Output the (x, y) coordinate of the center of the cell containing the given text.  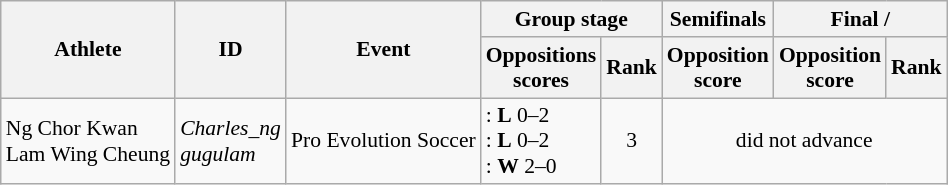
3 (632, 142)
Pro Evolution Soccer (384, 142)
Event (384, 50)
Oppositions scores (542, 68)
Athlete (88, 50)
did not advance (804, 142)
Group stage (572, 19)
Semifinals (718, 19)
Charles_nggugulam (230, 142)
ID (230, 50)
Ng Chor KwanLam Wing Cheung (88, 142)
: L 0–2: L 0–2: W 2–0 (542, 142)
Final / (860, 19)
